Extract the [x, y] coordinate from the center of the cell holding the provided text.  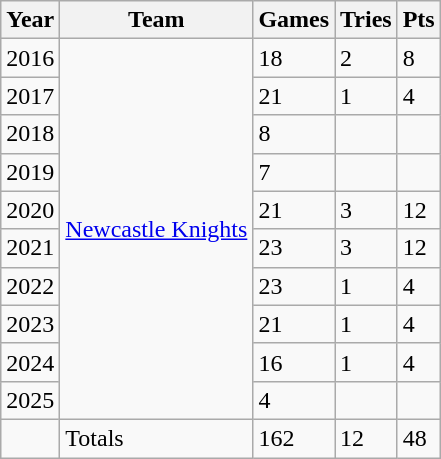
Team [156, 20]
16 [294, 362]
Tries [366, 20]
2022 [30, 286]
2020 [30, 210]
18 [294, 58]
2025 [30, 400]
2023 [30, 324]
2018 [30, 134]
2016 [30, 58]
Newcastle Knights [156, 230]
2021 [30, 248]
2024 [30, 362]
2017 [30, 96]
Games [294, 20]
2019 [30, 172]
162 [294, 438]
Totals [156, 438]
2 [366, 58]
Year [30, 20]
Pts [418, 20]
7 [294, 172]
48 [418, 438]
